Find where the given text appears and provide that cell's center as (x, y) coordinate. 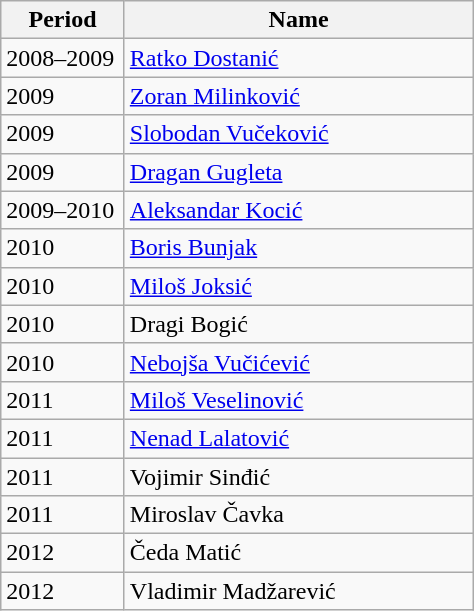
Vojimir Sinđić (298, 477)
2009–2010 (63, 210)
Nebojša Vučićević (298, 362)
Aleksandar Kocić (298, 210)
Čeda Matić (298, 553)
Slobodan Vučeković (298, 134)
Miloš Joksić (298, 286)
Miroslav Čavka (298, 515)
2008–2009 (63, 58)
Dragi Bogić (298, 324)
Vladimir Madžarević (298, 591)
Ratko Dostanić (298, 58)
Nenad Lalatović (298, 438)
Dragan Gugleta (298, 172)
Miloš Veselinović (298, 400)
Period (63, 20)
Name (298, 20)
Zoran Milinković (298, 96)
Boris Bunjak (298, 248)
